Return the [x, y] coordinate for the center point of the cell that contains the specified text.  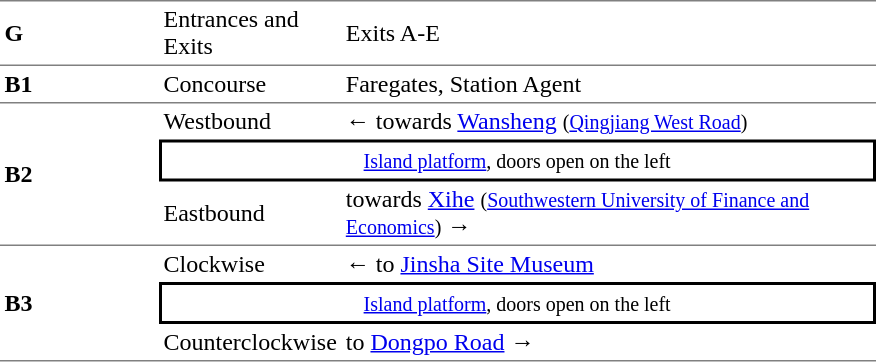
Counterclockwise [250, 343]
Eastbound [250, 214]
Clockwise [250, 264]
Westbound [250, 122]
Entrances and Exits [250, 33]
Concourse [250, 85]
← towards Wansheng (Qingjiang West Road) [608, 122]
towards Xihe (Southwestern University of Finance and Economics) → [608, 214]
B3 [80, 304]
← to Jinsha Site Museum [608, 264]
B2 [80, 175]
Faregates, Station Agent [608, 85]
G [80, 33]
B1 [80, 85]
to Dongpo Road → [608, 343]
Exits A-E [608, 33]
